For the text-containing cell, return its midpoint in (x, y) coordinate format. 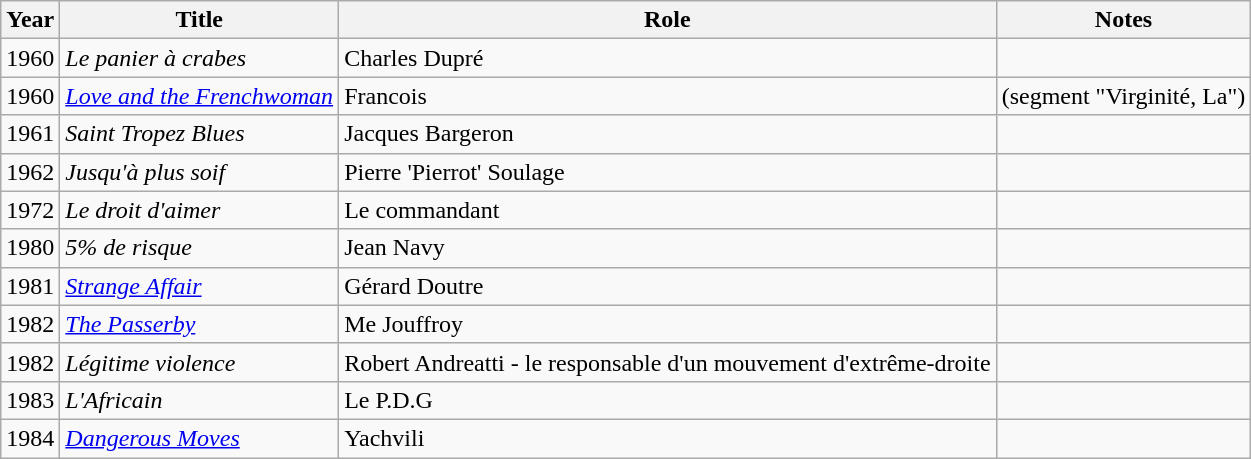
1961 (30, 134)
Le droit d'aimer (200, 210)
Légitime violence (200, 362)
5% de risque (200, 248)
Saint Tropez Blues (200, 134)
1983 (30, 400)
1962 (30, 172)
Le panier à crabes (200, 58)
Strange Affair (200, 286)
Jusqu'à plus soif (200, 172)
(segment "Virginité, La") (1124, 96)
Charles Dupré (668, 58)
Year (30, 20)
The Passerby (200, 324)
Jacques Bargeron (668, 134)
Title (200, 20)
Yachvili (668, 438)
1981 (30, 286)
Role (668, 20)
Robert Andreatti - le responsable d'un mouvement d'extrême-droite (668, 362)
Le commandant (668, 210)
L'Africain (200, 400)
Love and the Frenchwoman (200, 96)
1984 (30, 438)
1972 (30, 210)
Notes (1124, 20)
Jean Navy (668, 248)
Le P.D.G (668, 400)
Dangerous Moves (200, 438)
Pierre 'Pierrot' Soulage (668, 172)
Gérard Doutre (668, 286)
Me Jouffroy (668, 324)
Francois (668, 96)
1980 (30, 248)
